Extract the [x, y] coordinate from the center of the cell holding the provided text.  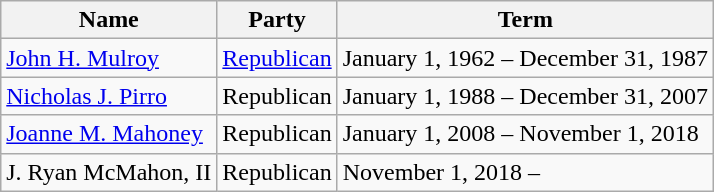
November 1, 2018 – [525, 172]
J. Ryan McMahon, II [109, 172]
Party [277, 20]
Term [525, 20]
Joanne M. Mahoney [109, 134]
Name [109, 20]
John H. Mulroy [109, 58]
January 1, 1962 – December 31, 1987 [525, 58]
Nicholas J. Pirro [109, 96]
January 1, 2008 – November 1, 2018 [525, 134]
January 1, 1988 – December 31, 2007 [525, 96]
